Return the [x, y] coordinate for the center point of the cell that contains the specified text.  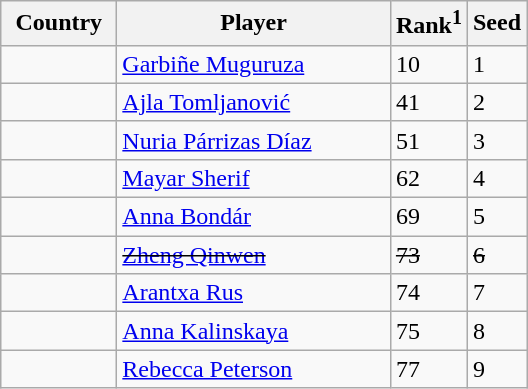
Seed [496, 24]
Anna Kalinskaya [254, 331]
3 [496, 140]
Player [254, 24]
77 [428, 369]
Rank1 [428, 24]
Mayar Sherif [254, 178]
73 [428, 255]
Arantxa Rus [254, 293]
7 [496, 293]
Rebecca Peterson [254, 369]
Ajla Tomljanović [254, 102]
Zheng Qinwen [254, 255]
51 [428, 140]
74 [428, 293]
2 [496, 102]
9 [496, 369]
69 [428, 217]
4 [496, 178]
6 [496, 255]
1 [496, 64]
8 [496, 331]
62 [428, 178]
41 [428, 102]
10 [428, 64]
5 [496, 217]
Country [59, 24]
75 [428, 331]
Anna Bondár [254, 217]
Nuria Párrizas Díaz [254, 140]
Garbiñe Muguruza [254, 64]
